Return the [X, Y] coordinate for the center point of the cell that contains the specified text.  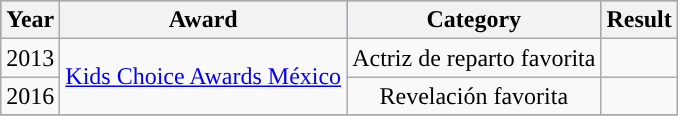
2016 [30, 96]
Actriz de reparto favorita [474, 58]
Kids Choice Awards México [204, 77]
Award [204, 20]
Result [639, 20]
2013 [30, 58]
Category [474, 20]
Revelación favorita [474, 96]
Year [30, 20]
